For the text-containing cell, return its midpoint in [X, Y] coordinate format. 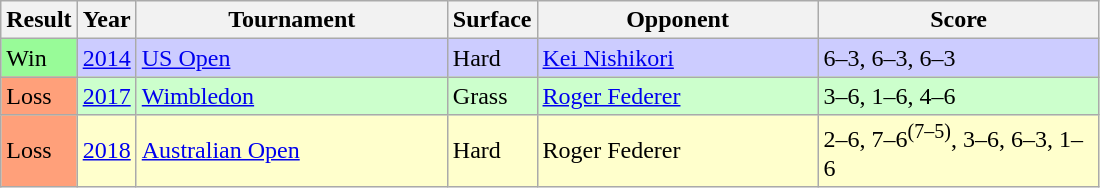
6–3, 6–3, 6–3 [958, 58]
US Open [292, 58]
Score [958, 20]
Win [39, 58]
Kei Nishikori [678, 58]
2018 [106, 151]
Wimbledon [292, 96]
Tournament [292, 20]
Grass [492, 96]
Result [39, 20]
Year [106, 20]
3–6, 1–6, 4–6 [958, 96]
Surface [492, 20]
2–6, 7–6(7–5), 3–6, 6–3, 1–6 [958, 151]
Australian Open [292, 151]
Opponent [678, 20]
2014 [106, 58]
2017 [106, 96]
